Determine the [x, y] coordinate at the center of the cell enclosing the given text.  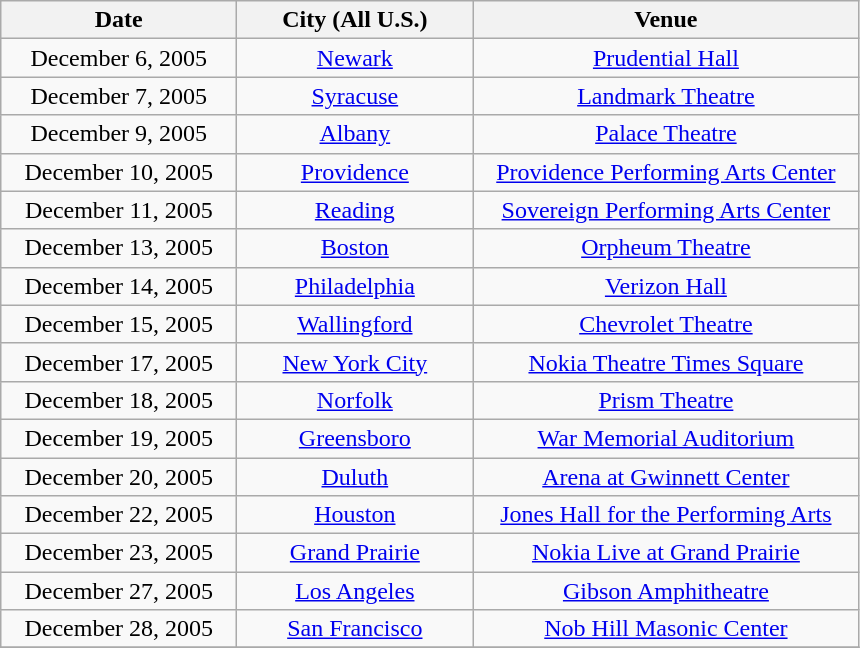
December 19, 2005 [119, 438]
Syracuse [355, 96]
December 15, 2005 [119, 324]
City (All U.S.) [355, 20]
December 18, 2005 [119, 400]
War Memorial Auditorium [666, 438]
Albany [355, 134]
Norfolk [355, 400]
Nob Hill Masonic Center [666, 629]
December 6, 2005 [119, 58]
December 11, 2005 [119, 210]
Philadelphia [355, 286]
Orpheum Theatre [666, 248]
Providence Performing Arts Center [666, 172]
Prism Theatre [666, 400]
Reading [355, 210]
San Francisco [355, 629]
Landmark Theatre [666, 96]
New York City [355, 362]
Sovereign Performing Arts Center [666, 210]
Arena at Gwinnett Center [666, 477]
December 10, 2005 [119, 172]
December 28, 2005 [119, 629]
Venue [666, 20]
Prudential Hall [666, 58]
December 27, 2005 [119, 591]
Wallingford [355, 324]
Houston [355, 515]
Newark [355, 58]
December 9, 2005 [119, 134]
December 7, 2005 [119, 96]
Gibson Amphitheatre [666, 591]
Grand Prairie [355, 553]
Jones Hall for the Performing Arts [666, 515]
Boston [355, 248]
December 20, 2005 [119, 477]
Nokia Live at Grand Prairie [666, 553]
Chevrolet Theatre [666, 324]
Date [119, 20]
Los Angeles [355, 591]
December 17, 2005 [119, 362]
Nokia Theatre Times Square [666, 362]
December 23, 2005 [119, 553]
December 14, 2005 [119, 286]
Providence [355, 172]
Verizon Hall [666, 286]
December 22, 2005 [119, 515]
Duluth [355, 477]
December 13, 2005 [119, 248]
Greensboro [355, 438]
Palace Theatre [666, 134]
